Return [x, y] of the center of cell containing provided text 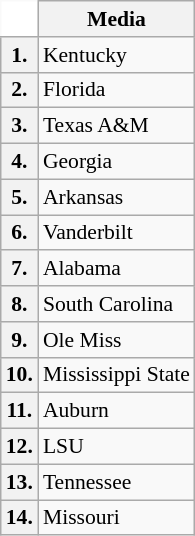
Kentucky [116, 55]
Texas A&M [116, 126]
6. [20, 233]
Ole Miss [116, 340]
7. [20, 269]
3. [20, 126]
Auburn [116, 411]
Alabama [116, 269]
12. [20, 447]
8. [20, 304]
9. [20, 340]
4. [20, 162]
13. [20, 482]
Media [116, 19]
1. [20, 55]
Missouri [116, 518]
Vanderbilt [116, 233]
Tennessee [116, 482]
Georgia [116, 162]
11. [20, 411]
2. [20, 90]
Florida [116, 90]
5. [20, 197]
Mississippi State [116, 375]
LSU [116, 447]
10. [20, 375]
14. [20, 518]
South Carolina [116, 304]
Arkansas [116, 197]
